Search for the cell housing the specified text and yield its [X, Y] center coordinate. 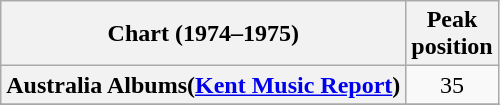
Australia Albums(Kent Music Report) [204, 85]
Chart (1974–1975) [204, 34]
35 [452, 85]
Peakposition [452, 34]
